Find where the given text appears and provide that cell's center as (x, y) coordinate. 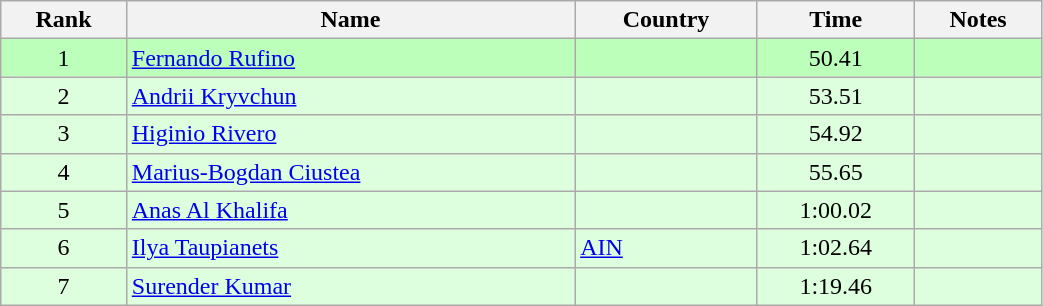
1:19.46 (836, 286)
54.92 (836, 134)
53.51 (836, 96)
3 (64, 134)
1 (64, 58)
1:00.02 (836, 210)
50.41 (836, 58)
1:02.64 (836, 248)
AIN (666, 248)
Rank (64, 20)
Anas Al Khalifa (350, 210)
6 (64, 248)
Andrii Kryvchun (350, 96)
7 (64, 286)
Name (350, 20)
Ilya Taupianets (350, 248)
Notes (978, 20)
Marius-Bogdan Ciustea (350, 172)
Surender Kumar (350, 286)
4 (64, 172)
55.65 (836, 172)
Time (836, 20)
5 (64, 210)
Fernando Rufino (350, 58)
Country (666, 20)
2 (64, 96)
Higinio Rivero (350, 134)
